Identify which cell holds the provided text, then report its (X, Y) central coordinate. 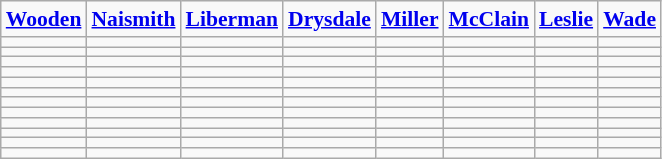
Wade (630, 19)
McClain (489, 19)
Wooden (44, 19)
Drysdale (330, 19)
Leslie (566, 19)
Naismith (133, 19)
Liberman (232, 19)
Miller (410, 19)
